Locate the cell with the specified text and output its [x, y] center coordinate. 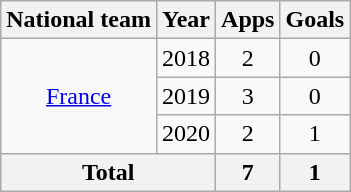
2019 [186, 96]
3 [248, 96]
France [79, 96]
Goals [315, 20]
7 [248, 172]
2018 [186, 58]
Total [108, 172]
2020 [186, 134]
Year [186, 20]
Apps [248, 20]
National team [79, 20]
